Locate the cell with the specified text and output its [x, y] center coordinate. 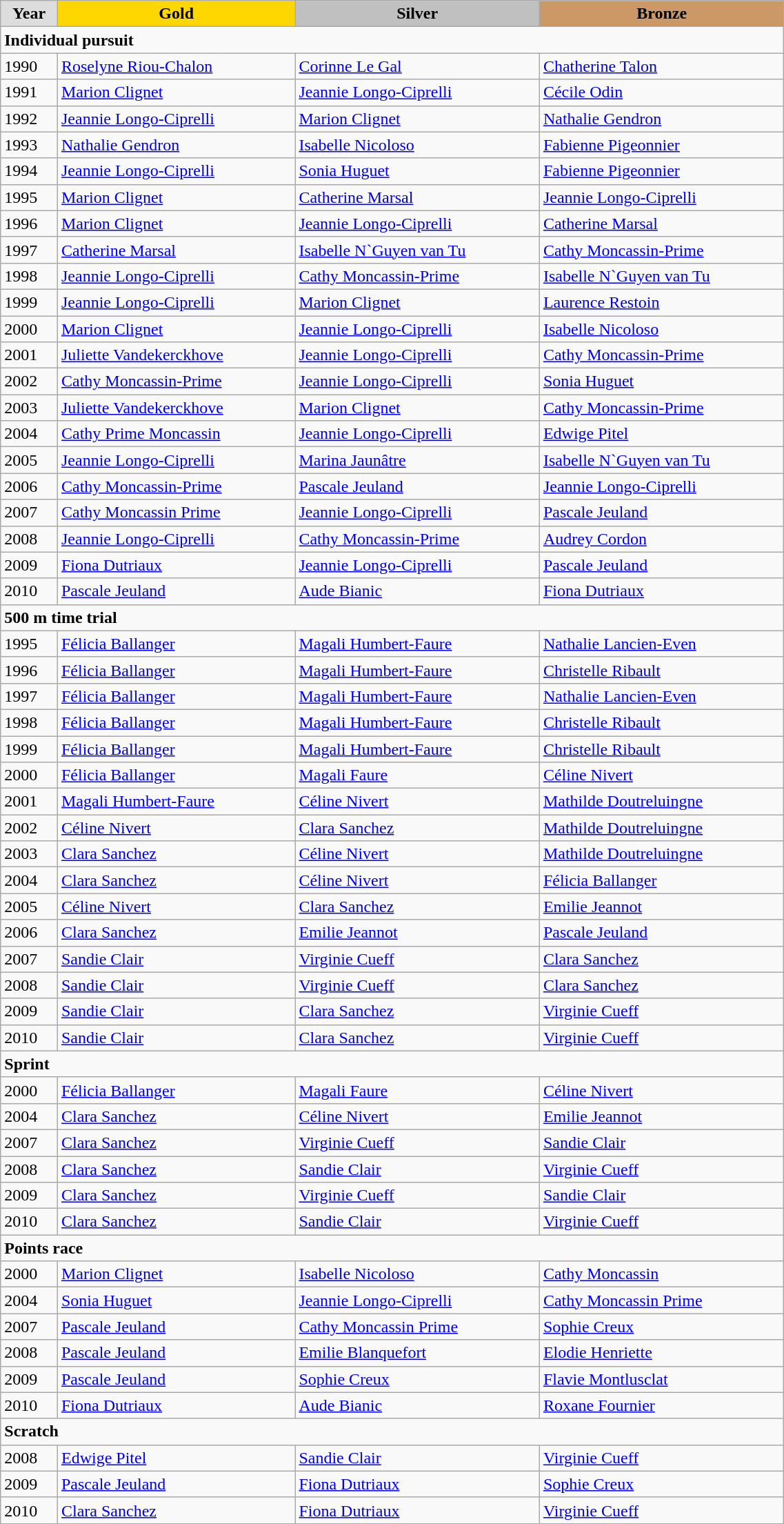
Laurence Restoin [661, 302]
Gold [176, 14]
Cathy Moncassin [661, 1274]
1992 [29, 119]
Cécile Odin [661, 92]
Scratch [392, 1432]
1990 [29, 66]
1991 [29, 92]
1993 [29, 145]
Marina Jaunâtre [417, 460]
Elodie Henriette [661, 1353]
500 m time trial [392, 617]
Emilie Blanquefort [417, 1353]
Flavie Montlusclat [661, 1379]
Cathy Prime Moncassin [176, 434]
Roselyne Riou-Chalon [176, 66]
Audrey Cordon [661, 539]
Sprint [392, 1064]
Points race [392, 1248]
Silver [417, 14]
Roxane Fournier [661, 1405]
Individual pursuit [392, 40]
Corinne Le Gal [417, 66]
Year [29, 14]
Chatherine Talon [661, 66]
Bronze [661, 14]
1994 [29, 171]
